Scan for the cell matching the given text and deliver its [x, y] coordinate at center. 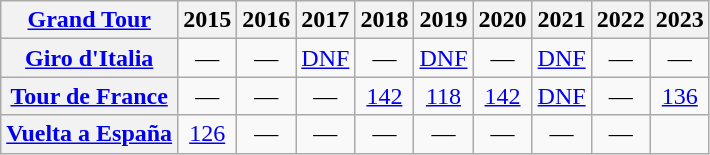
118 [444, 96]
2019 [444, 20]
2017 [326, 20]
Giro d'Italia [90, 58]
2023 [680, 20]
2015 [208, 20]
126 [208, 134]
2022 [620, 20]
136 [680, 96]
2016 [266, 20]
2020 [502, 20]
2018 [384, 20]
Grand Tour [90, 20]
2021 [562, 20]
Vuelta a España [90, 134]
Tour de France [90, 96]
